Return the (x, y) coordinate for the center point of the cell that contains the specified text.  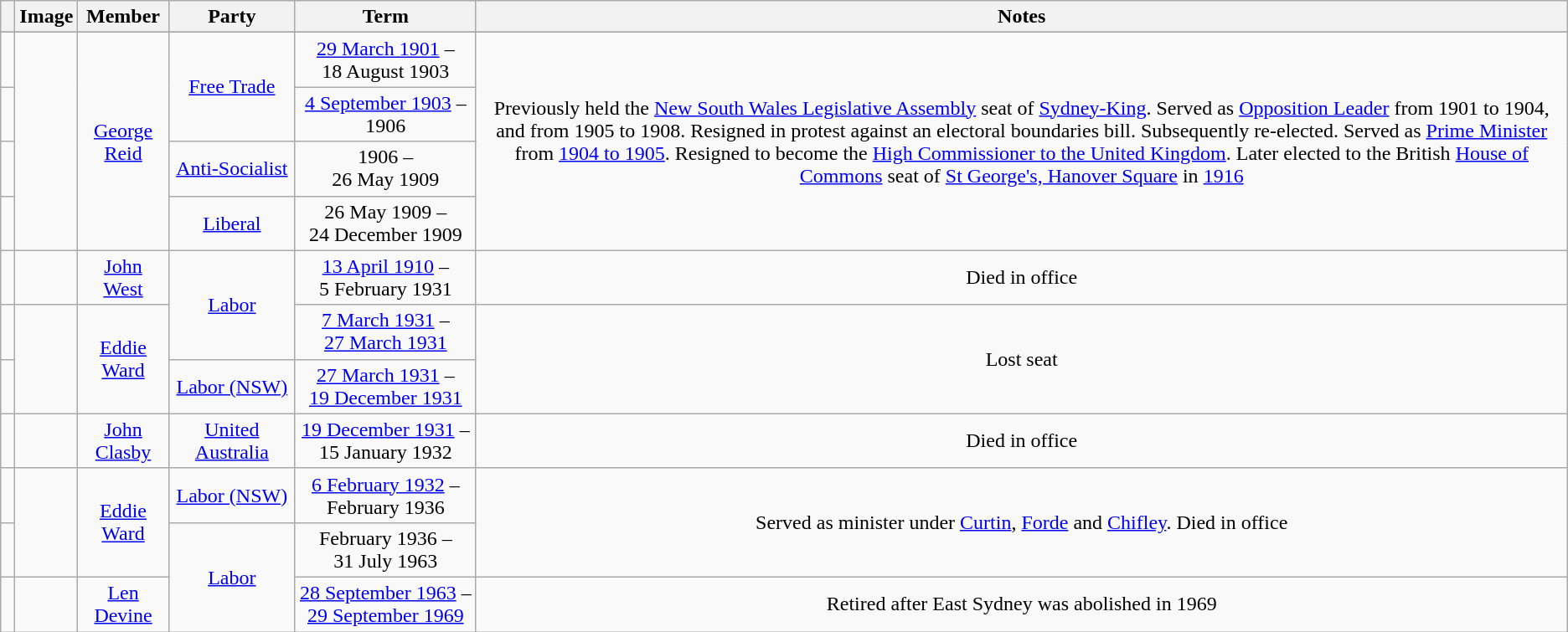
28 September 1963 –29 September 1969 (385, 604)
Image (47, 17)
Len Devine (123, 604)
Served as minister under Curtin, Forde and Chifley. Died in office (1022, 522)
4 September 1903 –1906 (385, 114)
19 December 1931 –15 January 1932 (385, 440)
George Reid (123, 141)
1906 –26 May 1909 (385, 169)
6 February 1932 –February 1936 (385, 496)
Party (231, 17)
7 March 1931 –27 March 1931 (385, 331)
Member (123, 17)
29 March 1901 –18 August 1903 (385, 60)
John Clasby (123, 440)
27 March 1931 –19 December 1931 (385, 387)
John West (123, 278)
United Australia (231, 440)
Retired after East Sydney was abolished in 1969 (1022, 604)
13 April 1910 –5 February 1931 (385, 278)
February 1936 –31 July 1963 (385, 549)
Notes (1022, 17)
Anti-Socialist (231, 169)
Term (385, 17)
26 May 1909 –24 December 1909 (385, 223)
Liberal (231, 223)
Lost seat (1022, 359)
Free Trade (231, 87)
